Locate the cell with the specified text and output its (x, y) center coordinate. 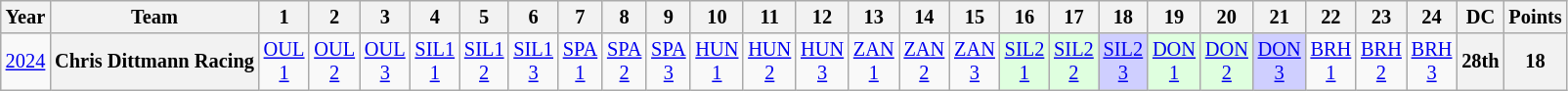
2 (334, 17)
9 (669, 17)
4 (435, 17)
DC (1480, 17)
BRH1 (1331, 62)
6 (533, 17)
10 (717, 17)
DON2 (1227, 62)
20 (1227, 17)
Points (1536, 17)
16 (1024, 17)
HUN3 (822, 62)
BRH3 (1432, 62)
8 (624, 17)
3 (385, 17)
15 (975, 17)
SPA2 (624, 62)
OUL3 (385, 62)
ZAN1 (874, 62)
14 (925, 17)
Team (154, 17)
SIL22 (1073, 62)
5 (484, 17)
19 (1174, 17)
1 (284, 17)
23 (1381, 17)
22 (1331, 17)
SIL23 (1123, 62)
Chris Dittmann Racing (154, 62)
7 (581, 17)
SPA3 (669, 62)
SIL12 (484, 62)
SIL13 (533, 62)
17 (1073, 17)
SPA1 (581, 62)
SIL11 (435, 62)
28th (1480, 62)
21 (1280, 17)
DON1 (1174, 62)
24 (1432, 17)
BRH2 (1381, 62)
2024 (25, 62)
ZAN2 (925, 62)
HUN1 (717, 62)
OUL1 (284, 62)
ZAN3 (975, 62)
12 (822, 17)
Year (25, 17)
11 (769, 17)
SIL21 (1024, 62)
DON3 (1280, 62)
HUN2 (769, 62)
OUL2 (334, 62)
13 (874, 17)
